Extract the [X, Y] coordinate from the center of the cell holding the provided text.  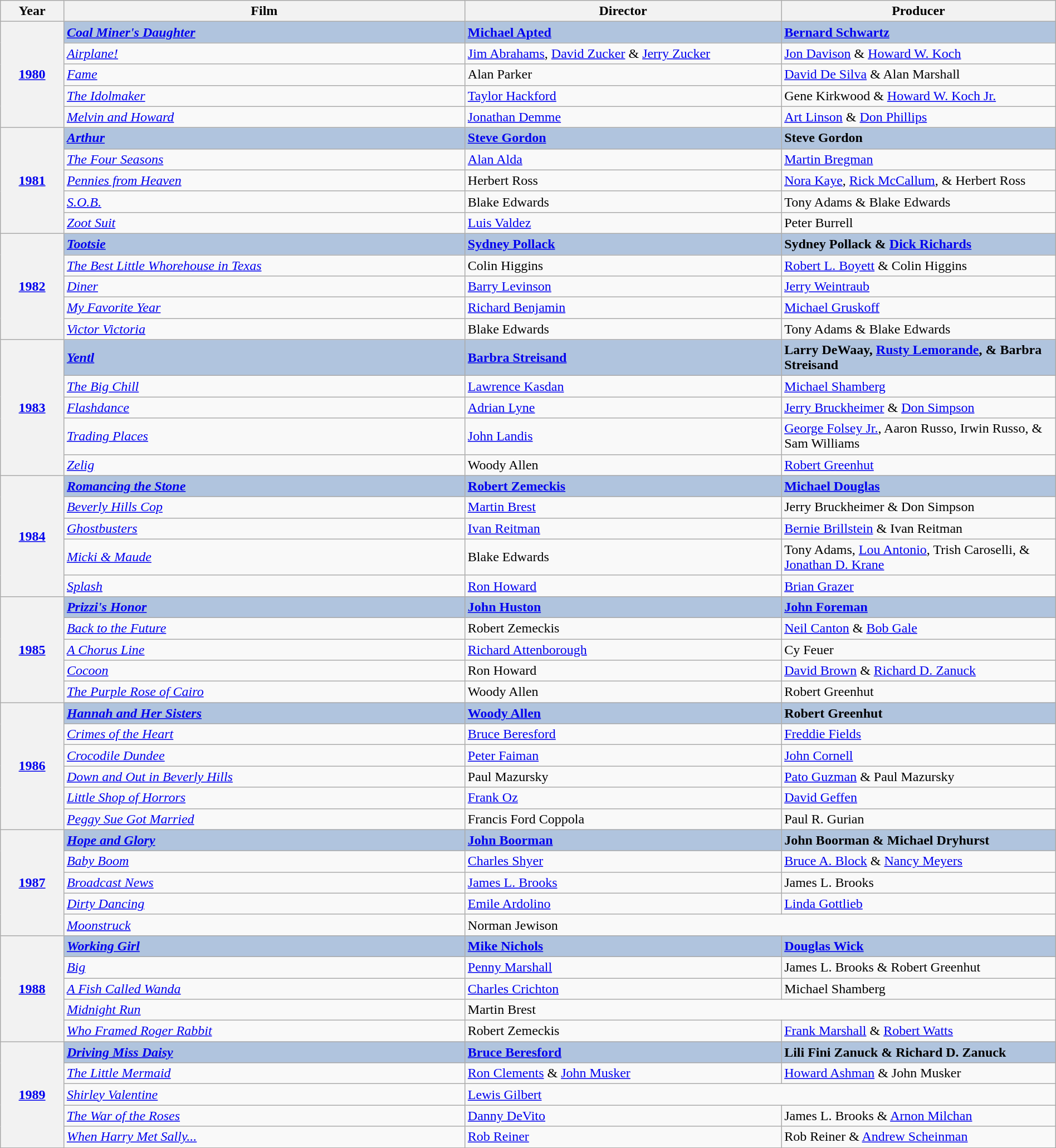
Yentl [264, 357]
Dirty Dancing [264, 904]
Airplane! [264, 53]
Alan Alda [623, 159]
1980 [32, 75]
Linda Gottlieb [919, 904]
Charles Shyer [623, 861]
Neil Canton & Bob Gale [919, 628]
Penny Marshall [623, 967]
Little Shop of Horrors [264, 798]
The Purple Rose of Cairo [264, 692]
Paul Mazursky [623, 777]
1981 [32, 180]
Taylor Hackford [623, 96]
Jim Abrahams, David Zucker & Jerry Zucker [623, 53]
The Little Mermaid [264, 1073]
Lawrence Kasdan [623, 386]
A Chorus Line [264, 650]
Hannah and Her Sisters [264, 713]
Norman Jewison [760, 925]
John Foreman [919, 607]
1983 [32, 408]
Bernard Schwartz [919, 32]
Down and Out in Beverly Hills [264, 777]
Adrian Lyne [623, 408]
Charles Crichton [623, 988]
Arthur [264, 138]
My Favorite Year [264, 308]
1989 [32, 1095]
Crocodile Dundee [264, 755]
Peggy Sue Got Married [264, 819]
Cocoon [264, 671]
1985 [32, 649]
1982 [32, 286]
The Best Little Whorehouse in Texas [264, 266]
Broadcast News [264, 882]
Michael Gruskoff [919, 308]
Film [264, 11]
Freddie Fields [919, 734]
Director [623, 11]
Nora Kaye, Rick McCallum, & Herbert Ross [919, 180]
Ghostbusters [264, 528]
Peter Burrell [919, 223]
Back to the Future [264, 628]
Frank Oz [623, 798]
Victor Victoria [264, 329]
Richard Benjamin [623, 308]
Micki & Maude [264, 557]
John Boorman & Michael Dryhurst [919, 840]
James L. Brooks & Arnon Milchan [919, 1116]
Midnight Run [264, 1010]
Sydney Pollack [623, 244]
Splash [264, 586]
Jerry Weintraub [919, 287]
Ivan Reitman [623, 528]
Zelig [264, 465]
Francis Ford Coppola [623, 819]
Douglas Wick [919, 946]
Jonathan Demme [623, 117]
Brian Grazer [919, 586]
Working Girl [264, 946]
Jon Davison & Howard W. Koch [919, 53]
Diner [264, 287]
Paul R. Gurian [919, 819]
John Cornell [919, 755]
Peter Faiman [623, 755]
The Four Seasons [264, 159]
Baby Boom [264, 861]
Robert L. Boyett & Colin Higgins [919, 266]
Gene Kirkwood & Howard W. Koch Jr. [919, 96]
Howard Ashman & John Musker [919, 1073]
Rob Reiner [623, 1137]
James L. Brooks & Robert Greenhut [919, 967]
Melvin and Howard [264, 117]
1987 [32, 882]
S.O.B. [264, 202]
Cy Feuer [919, 650]
Lili Fini Zanuck & Richard D. Zanuck [919, 1052]
John Boorman [623, 840]
Big [264, 967]
1986 [32, 766]
Sydney Pollack & Dick Richards [919, 244]
Alan Parker [623, 75]
Emile Ardolino [623, 904]
Barry Levinson [623, 287]
Lewis Gilbert [760, 1095]
Moonstruck [264, 925]
Barbra Streisand [623, 357]
Beverly Hills Cop [264, 507]
Herbert Ross [623, 180]
The Idolmaker [264, 96]
1984 [32, 536]
Flashdance [264, 408]
Michael Douglas [919, 486]
Mike Nichols [623, 946]
When Harry Met Sally... [264, 1137]
Crimes of the Heart [264, 734]
The War of the Roses [264, 1116]
Ron Clements & John Musker [623, 1073]
Hope and Glory [264, 840]
Tootsie [264, 244]
Driving Miss Daisy [264, 1052]
Tony Adams, Lou Antonio, Trish Caroselli, & Jonathan D. Krane [919, 557]
Richard Attenborough [623, 650]
Fame [264, 75]
Trading Places [264, 436]
1988 [32, 988]
David De Silva & Alan Marshall [919, 75]
Bernie Brillstein & Ivan Reitman [919, 528]
Rob Reiner & Andrew Scheinman [919, 1137]
Martin Bregman [919, 159]
Danny DeVito [623, 1116]
Who Framed Roger Rabbit [264, 1031]
Pennies from Heaven [264, 180]
Colin Higgins [623, 266]
The Big Chill [264, 386]
Michael Apted [623, 32]
John Landis [623, 436]
Pato Guzman & Paul Mazursky [919, 777]
Producer [919, 11]
Larry DeWaay, Rusty Lemorande, & Barbra Streisand [919, 357]
Bruce A. Block & Nancy Meyers [919, 861]
John Huston [623, 607]
Prizzi's Honor [264, 607]
George Folsey Jr., Aaron Russo, Irwin Russo, & Sam Williams [919, 436]
Frank Marshall & Robert Watts [919, 1031]
Art Linson & Don Phillips [919, 117]
David Geffen [919, 798]
A Fish Called Wanda [264, 988]
Coal Miner's Daughter [264, 32]
Luis Valdez [623, 223]
David Brown & Richard D. Zanuck [919, 671]
Year [32, 11]
Shirley Valentine [264, 1095]
Romancing the Stone [264, 486]
Zoot Suit [264, 223]
